Locate the cell with the specified text and output its (x, y) center coordinate. 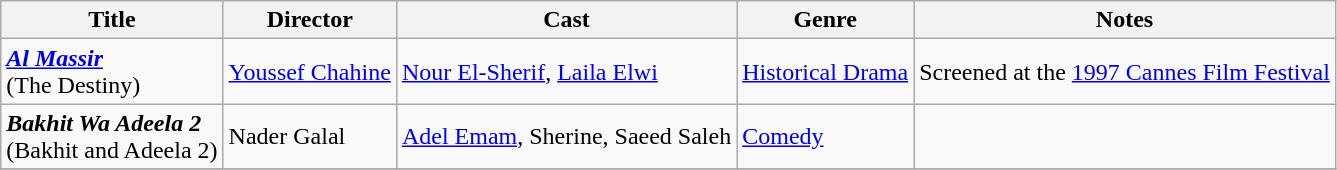
Adel Emam, Sherine, Saeed Saleh (566, 136)
Director (310, 20)
Nour El-Sherif, Laila Elwi (566, 72)
Al Massir(The Destiny) (112, 72)
Youssef Chahine (310, 72)
Notes (1125, 20)
Title (112, 20)
Comedy (826, 136)
Historical Drama (826, 72)
Bakhit Wa Adeela 2(Bakhit and Adeela 2) (112, 136)
Cast (566, 20)
Nader Galal (310, 136)
Screened at the 1997 Cannes Film Festival (1125, 72)
Genre (826, 20)
